Pinpoint the cell where the given text exists, returning its (X, Y) midpoint coordinate. 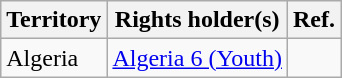
Rights holder(s) (198, 20)
Territory (54, 20)
Ref. (314, 20)
Algeria 6 (Youth) (198, 58)
Algeria (54, 58)
